Locate the cell with the specified text and output its [X, Y] center coordinate. 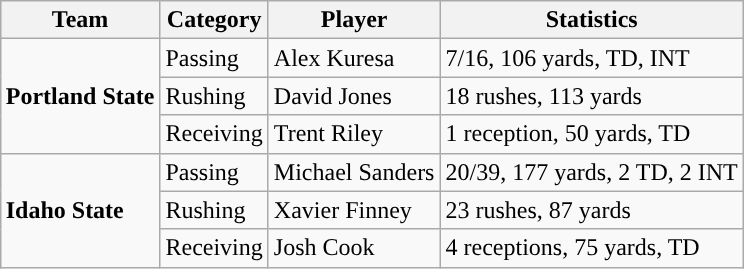
Michael Sanders [354, 172]
7/16, 106 yards, TD, INT [592, 58]
Portland State [80, 96]
Team [80, 20]
1 reception, 50 yards, TD [592, 134]
Trent Riley [354, 134]
Idaho State [80, 210]
David Jones [354, 96]
Alex Kuresa [354, 58]
Xavier Finney [354, 210]
20/39, 177 yards, 2 TD, 2 INT [592, 172]
18 rushes, 113 yards [592, 96]
Statistics [592, 20]
Player [354, 20]
Category [214, 20]
23 rushes, 87 yards [592, 210]
Josh Cook [354, 248]
4 receptions, 75 yards, TD [592, 248]
